Find where the given text appears and provide that cell's center as (x, y) coordinate. 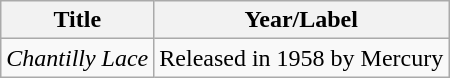
Chantilly Lace (78, 58)
Title (78, 20)
Year/Label (302, 20)
Released in 1958 by Mercury (302, 58)
